Return the (x, y) coordinate for the center point of the cell that contains the specified text.  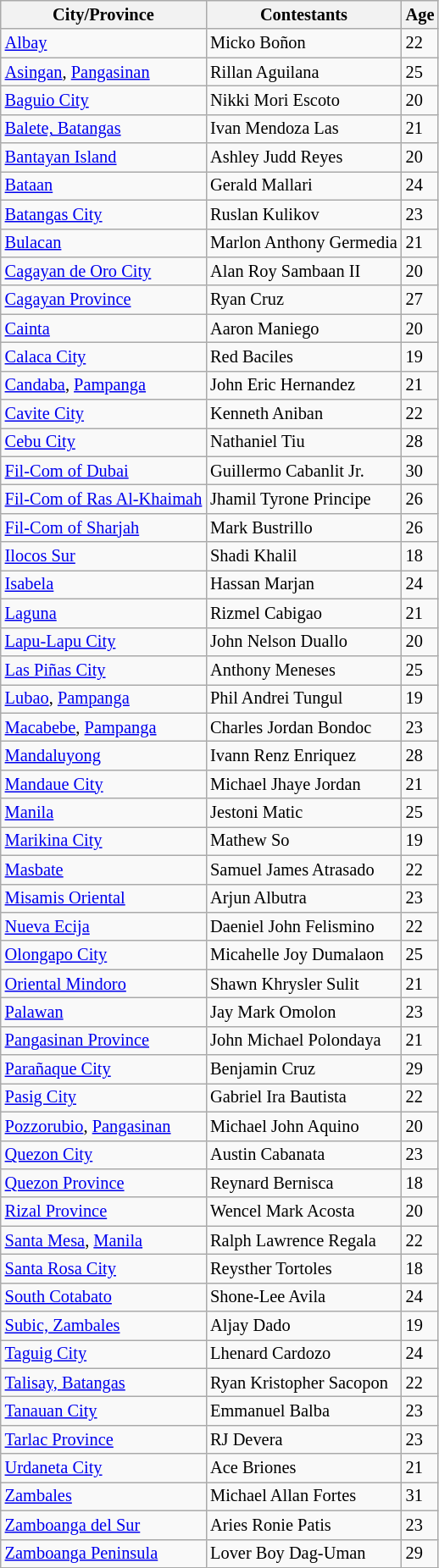
Cagayan Province (103, 300)
Phil Andrei Tungul (303, 698)
Lubao, Pampanga (103, 698)
Hassan Marjan (303, 584)
Baguio City (103, 100)
Shadi Khalil (303, 556)
Laguna (103, 613)
Bataan (103, 185)
Aaron Maniego (303, 329)
Ivan Mendoza Las (303, 129)
Mandaluyong (103, 755)
Quezon City (103, 1155)
Pasig City (103, 1097)
Fil-Com of Dubai (103, 471)
Asingan, Pangasinan (103, 72)
Arjun Albutra (303, 898)
Jestoni Matic (303, 813)
Cagayan de Oro City (103, 271)
Rizmel Cabigao (303, 613)
Wencel Mark Acosta (303, 1212)
Marlon Anthony Germedia (303, 243)
Jay Mark Omolon (303, 1012)
30 (420, 471)
Michael Jhaye Jordan (303, 784)
Tarlac Province (103, 1439)
Taguig City (103, 1354)
Cavite City (103, 414)
John Michael Polondaya (303, 1041)
Marikina City (103, 841)
Lapu-Lapu City (103, 642)
Michael Allan Fortes (303, 1496)
Aries Ronie Patis (303, 1525)
Reynard Bernisca (303, 1183)
Manila (103, 813)
Balete, Batangas (103, 129)
Pozzorubio, Pangasinan (103, 1126)
Samuel James Atrasado (303, 870)
Isabela (103, 584)
Zamboanga del Sur (103, 1525)
Santa Mesa, Manila (103, 1240)
Ralph Lawrence Regala (303, 1240)
Alan Roy Sambaan II (303, 271)
Subic, Zambales (103, 1326)
John Eric Hernandez (303, 385)
Gabriel Ira Bautista (303, 1097)
Nueva Ecija (103, 926)
Batangas City (103, 214)
Bantayan Island (103, 157)
Charles Jordan Bondoc (303, 727)
Austin Cabanata (303, 1155)
Ivann Renz Enriquez (303, 755)
Ashley Judd Reyes (303, 157)
Bulacan (103, 243)
Age (420, 14)
Rizal Province (103, 1212)
Misamis Oriental (103, 898)
Oriental Mindoro (103, 984)
Urdaneta City (103, 1468)
Daeniel John Felismino (303, 926)
Guillermo Cabanlit Jr. (303, 471)
Jhamil Tyrone Principe (303, 499)
Micko Boñon (303, 43)
Nikki Mori Escoto (303, 100)
Emmanuel Balba (303, 1411)
27 (420, 300)
Fil-Com of Sharjah (103, 527)
RJ Devera (303, 1439)
Mathew So (303, 841)
Zamboanga Peninsula (103, 1554)
Palawan (103, 1012)
Calaca City (103, 356)
Shone-Lee Avila (303, 1297)
Reysther Tortoles (303, 1268)
Aljay Dado (303, 1326)
Candaba, Pampanga (103, 385)
Macabebe, Pampanga (103, 727)
Ilocos Sur (103, 556)
John Nelson Duallo (303, 642)
Albay (103, 43)
Olongapo City (103, 955)
Ace Briones (303, 1468)
Shawn Khrysler Sulit (303, 984)
Lover Boy Dag-Uman (303, 1554)
Fil-Com of Ras Al-Khaimah (103, 499)
Parañaque City (103, 1069)
Benjamin Cruz (303, 1069)
Tanauan City (103, 1411)
Pangasinan Province (103, 1041)
Las Piñas City (103, 670)
Talisay, Batangas (103, 1383)
31 (420, 1496)
Anthony Meneses (303, 670)
Zambales (103, 1496)
Micahelle Joy Dumalaon (303, 955)
Ryan Kristopher Sacopon (303, 1383)
Michael John Aquino (303, 1126)
Lhenard Cardozo (303, 1354)
Quezon Province (103, 1183)
Cainta (103, 329)
Red Baciles (303, 356)
Santa Rosa City (103, 1268)
Mandaue City (103, 784)
Contestants (303, 14)
Kenneth Aniban (303, 414)
Rillan Aguilana (303, 72)
Gerald Mallari (303, 185)
South Cotabato (103, 1297)
Mark Bustrillo (303, 527)
Ryan Cruz (303, 300)
Masbate (103, 870)
Ruslan Kulikov (303, 214)
Nathaniel Tiu (303, 442)
Cebu City (103, 442)
City/Province (103, 14)
